Find where the given text appears and provide that cell's center as (X, Y) coordinate. 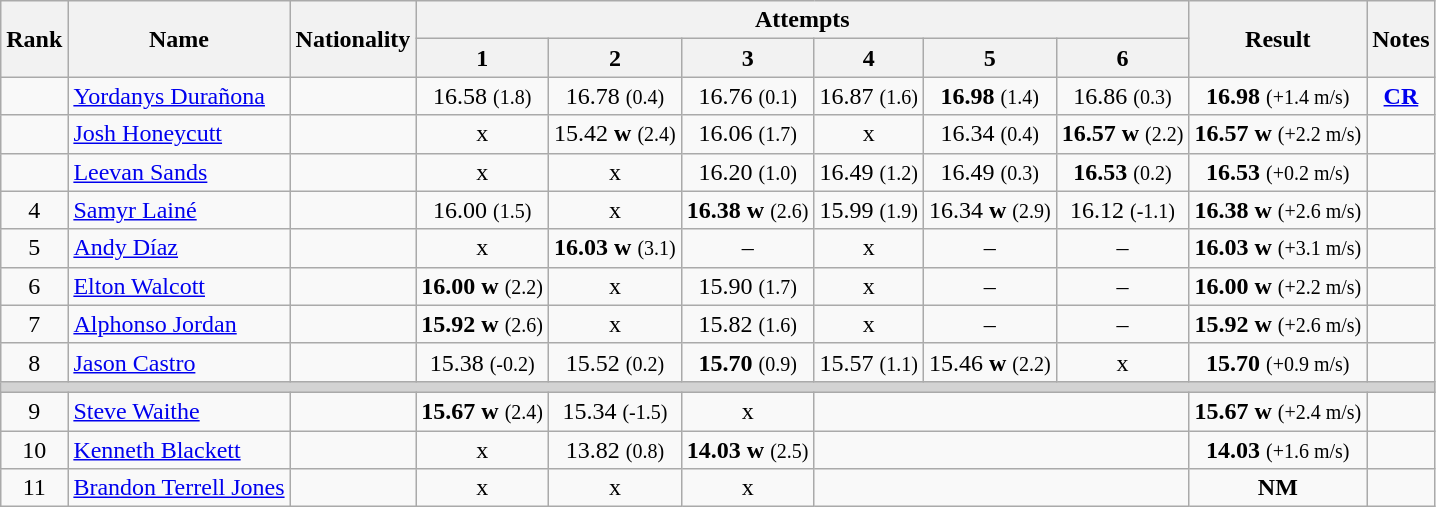
16.00 w (+2.2 m/s) (1278, 286)
16.34 (0.4) (990, 134)
15.99 (1.9) (868, 210)
9 (34, 411)
Alphonso Jordan (179, 324)
Name (179, 39)
16.00 w (2.2) (482, 286)
7 (34, 324)
14.03 w (2.5) (748, 449)
15.90 (1.7) (748, 286)
16.06 (1.7) (748, 134)
Result (1278, 39)
3 (748, 58)
13.82 (0.8) (616, 449)
2 (616, 58)
Elton Walcott (179, 286)
16.53 (+0.2 m/s) (1278, 172)
Steve Waithe (179, 411)
Notes (1401, 39)
15.70 (0.9) (748, 362)
Kenneth Blackett (179, 449)
15.70 (+0.9 m/s) (1278, 362)
8 (34, 362)
10 (34, 449)
16.58 (1.8) (482, 96)
1 (482, 58)
15.38 (-0.2) (482, 362)
16.57 w (+2.2 m/s) (1278, 134)
16.86 (0.3) (1122, 96)
15.52 (0.2) (616, 362)
16.87 (1.6) (868, 96)
16.03 w (3.1) (616, 248)
Samyr Lainé (179, 210)
15.82 (1.6) (748, 324)
16.57 w (2.2) (1122, 134)
16.38 w (2.6) (748, 210)
15.67 w (2.4) (482, 411)
Attempts (802, 20)
Yordanys Durañona (179, 96)
CR (1401, 96)
Jason Castro (179, 362)
Andy Díaz (179, 248)
Nationality (353, 39)
16.12 (-1.1) (1122, 210)
15.67 w (+2.4 m/s) (1278, 411)
15.42 w (2.4) (616, 134)
16.76 (0.1) (748, 96)
Leevan Sands (179, 172)
16.34 w (2.9) (990, 210)
16.20 (1.0) (748, 172)
15.57 (1.1) (868, 362)
15.92 w (+2.6 m/s) (1278, 324)
16.53 (0.2) (1122, 172)
15.34 (-1.5) (616, 411)
Josh Honeycutt (179, 134)
11 (34, 488)
16.03 w (+3.1 m/s) (1278, 248)
NM (1278, 488)
16.49 (1.2) (868, 172)
16.98 (+1.4 m/s) (1278, 96)
16.00 (1.5) (482, 210)
16.38 w (+2.6 m/s) (1278, 210)
Brandon Terrell Jones (179, 488)
16.98 (1.4) (990, 96)
16.78 (0.4) (616, 96)
14.03 (+1.6 m/s) (1278, 449)
15.46 w (2.2) (990, 362)
Rank (34, 39)
15.92 w (2.6) (482, 324)
16.49 (0.3) (990, 172)
